From the cell containing the given text, extract its center point as (X, Y) coordinate. 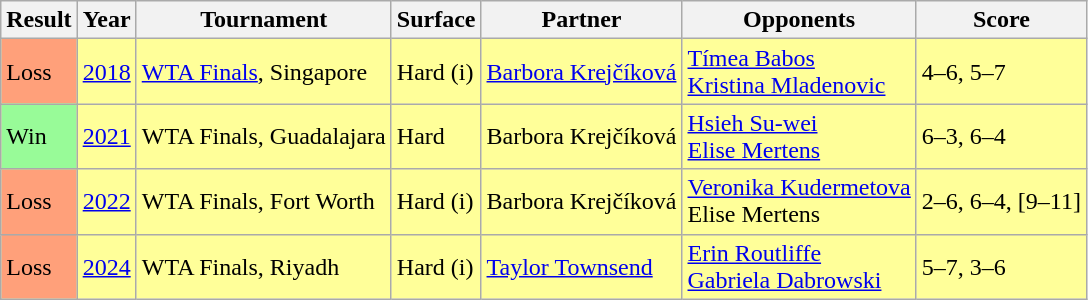
Win (39, 136)
WTA Finals, Fort Worth (264, 202)
WTA Finals, Singapore (264, 72)
Tímea Babos Kristina Mladenovic (799, 72)
WTA Finals, Guadalajara (264, 136)
Taylor Townsend (582, 266)
Veronika Kudermetova Elise Mertens (799, 202)
Result (39, 20)
Tournament (264, 20)
Erin Routliffe Gabriela Dabrowski (799, 266)
2–6, 6–4, [9–11] (1001, 202)
2022 (106, 202)
Hsieh Su-wei Elise Mertens (799, 136)
WTA Finals, Riyadh (264, 266)
5–7, 3–6 (1001, 266)
2021 (106, 136)
Partner (582, 20)
2018 (106, 72)
Surface (436, 20)
6–3, 6–4 (1001, 136)
Score (1001, 20)
Opponents (799, 20)
4–6, 5–7 (1001, 72)
Hard (436, 136)
Year (106, 20)
2024 (106, 266)
